For the text-containing cell, return its midpoint in (X, Y) coordinate format. 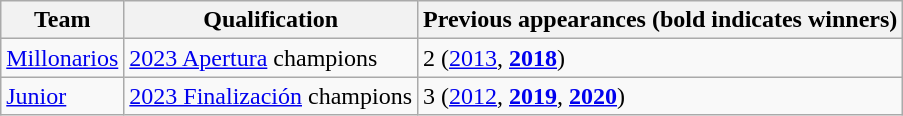
2023 Apertura champions (271, 58)
Team (62, 20)
Qualification (271, 20)
2023 Finalización champions (271, 96)
Previous appearances (bold indicates winners) (660, 20)
Junior (62, 96)
Millonarios (62, 58)
2 (2013, 2018) (660, 58)
3 (2012, 2019, 2020) (660, 96)
